Search for the cell housing the specified text and yield its (X, Y) center coordinate. 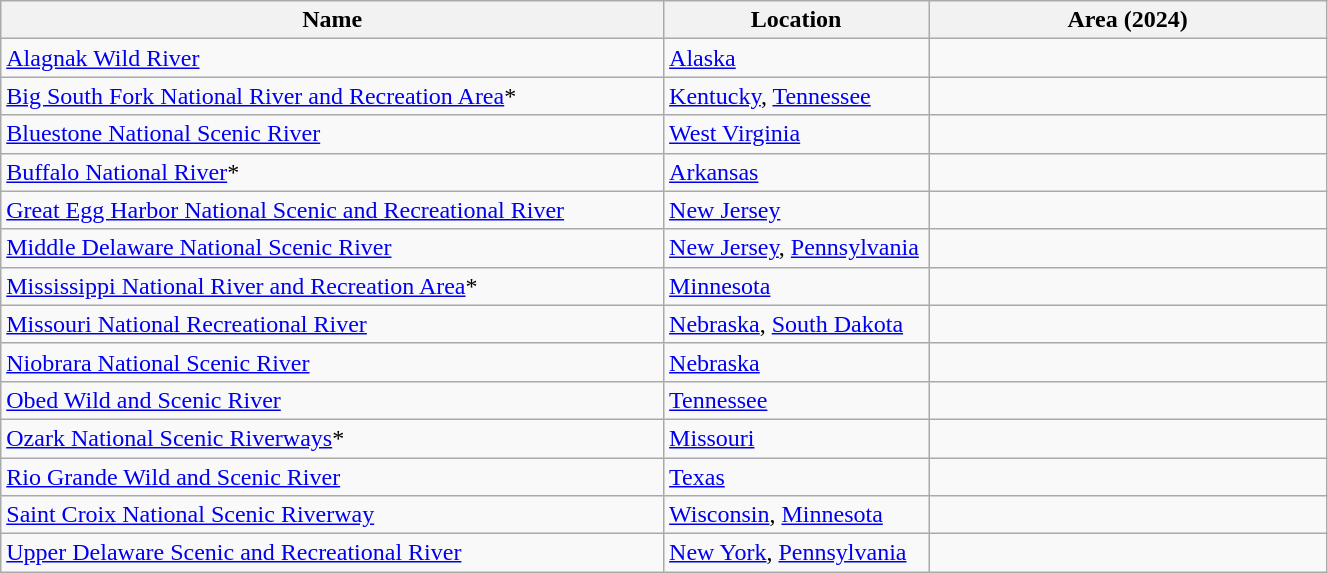
Wisconsin, Minnesota (796, 515)
Alagnak Wild River (332, 58)
Mississippi National River and Recreation Area* (332, 286)
West Virginia (796, 134)
Tennessee (796, 400)
Buffalo National River* (332, 172)
Kentucky, Tennessee (796, 96)
Texas (796, 477)
Name (332, 20)
Upper Delaware Scenic and Recreational River (332, 553)
Rio Grande Wild and Scenic River (332, 477)
Saint Croix National Scenic Riverway (332, 515)
Bluestone National Scenic River (332, 134)
Location (796, 20)
Obed Wild and Scenic River (332, 400)
Ozark National Scenic Riverways* (332, 438)
Area (2024) (1128, 20)
New Jersey, Pennsylvania (796, 248)
New Jersey (796, 210)
Nebraska, South Dakota (796, 324)
Niobrara National Scenic River (332, 362)
Great Egg Harbor National Scenic and Recreational River (332, 210)
Missouri National Recreational River (332, 324)
Minnesota (796, 286)
Arkansas (796, 172)
Middle Delaware National Scenic River (332, 248)
Alaska (796, 58)
New York, Pennsylvania (796, 553)
Missouri (796, 438)
Big South Fork National River and Recreation Area* (332, 96)
Nebraska (796, 362)
